Pinpoint the cell where the given text exists, returning its [X, Y] midpoint coordinate. 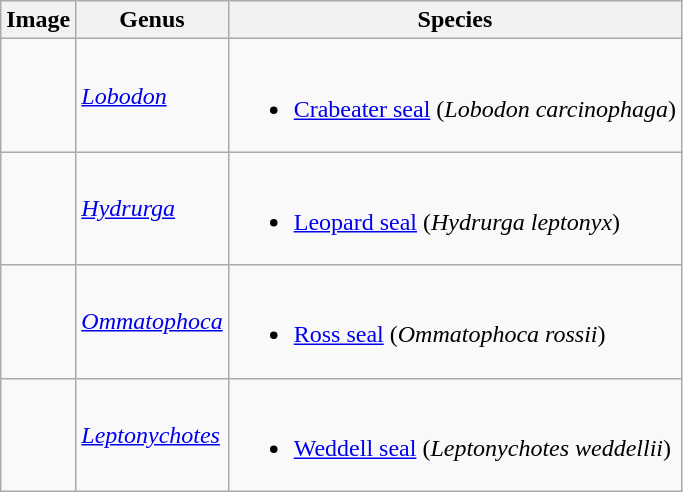
Species [454, 20]
Leopard seal (Hydrurga leptonyx) [454, 208]
Weddell seal (Leptonychotes weddellii) [454, 434]
Ross seal (Ommatophoca rossii) [454, 322]
Genus [152, 20]
Crabeater seal (Lobodon carcinophaga) [454, 96]
Lobodon [152, 96]
Image [38, 20]
Hydrurga [152, 208]
Ommatophoca [152, 322]
Leptonychotes [152, 434]
